From the cell containing the given text, extract its center point as (x, y) coordinate. 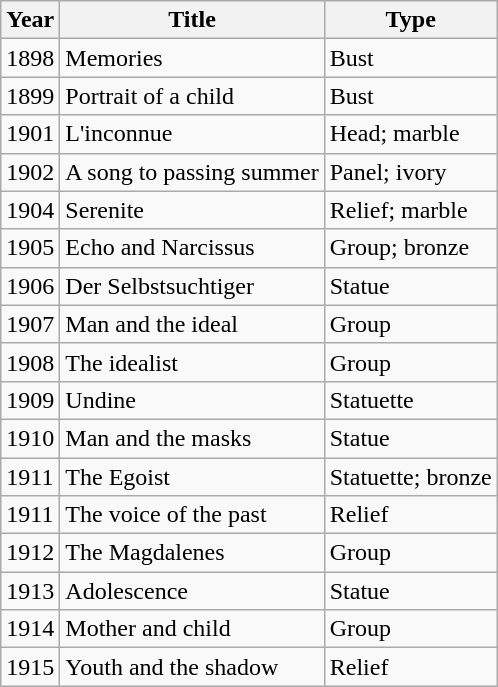
L'inconnue (192, 134)
1914 (30, 629)
Man and the masks (192, 438)
1913 (30, 591)
Man and the ideal (192, 324)
Der Selbstsuchtiger (192, 286)
1904 (30, 210)
The Magdalenes (192, 553)
Adolescence (192, 591)
Relief; marble (410, 210)
Mother and child (192, 629)
Head; marble (410, 134)
1901 (30, 134)
1902 (30, 172)
Statuette; bronze (410, 477)
Group; bronze (410, 248)
The voice of the past (192, 515)
Title (192, 20)
1909 (30, 400)
1910 (30, 438)
1898 (30, 58)
1912 (30, 553)
Year (30, 20)
Type (410, 20)
1905 (30, 248)
Statuette (410, 400)
1915 (30, 667)
1906 (30, 286)
Echo and Narcissus (192, 248)
1907 (30, 324)
1908 (30, 362)
Youth and the shadow (192, 667)
The Egoist (192, 477)
1899 (30, 96)
The idealist (192, 362)
Memories (192, 58)
Undine (192, 400)
Panel; ivory (410, 172)
Portrait of a child (192, 96)
A song to passing summer (192, 172)
Serenite (192, 210)
